Return the [x, y] coordinate for the center point of the cell that contains the specified text.  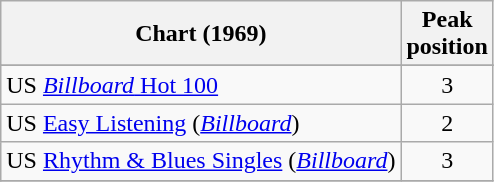
Peakposition [447, 34]
US Easy Listening (Billboard) [201, 123]
2 [447, 123]
US Billboard Hot 100 [201, 85]
US Rhythm & Blues Singles (Billboard) [201, 161]
Chart (1969) [201, 34]
